Search for the cell housing the specified text and yield its (X, Y) center coordinate. 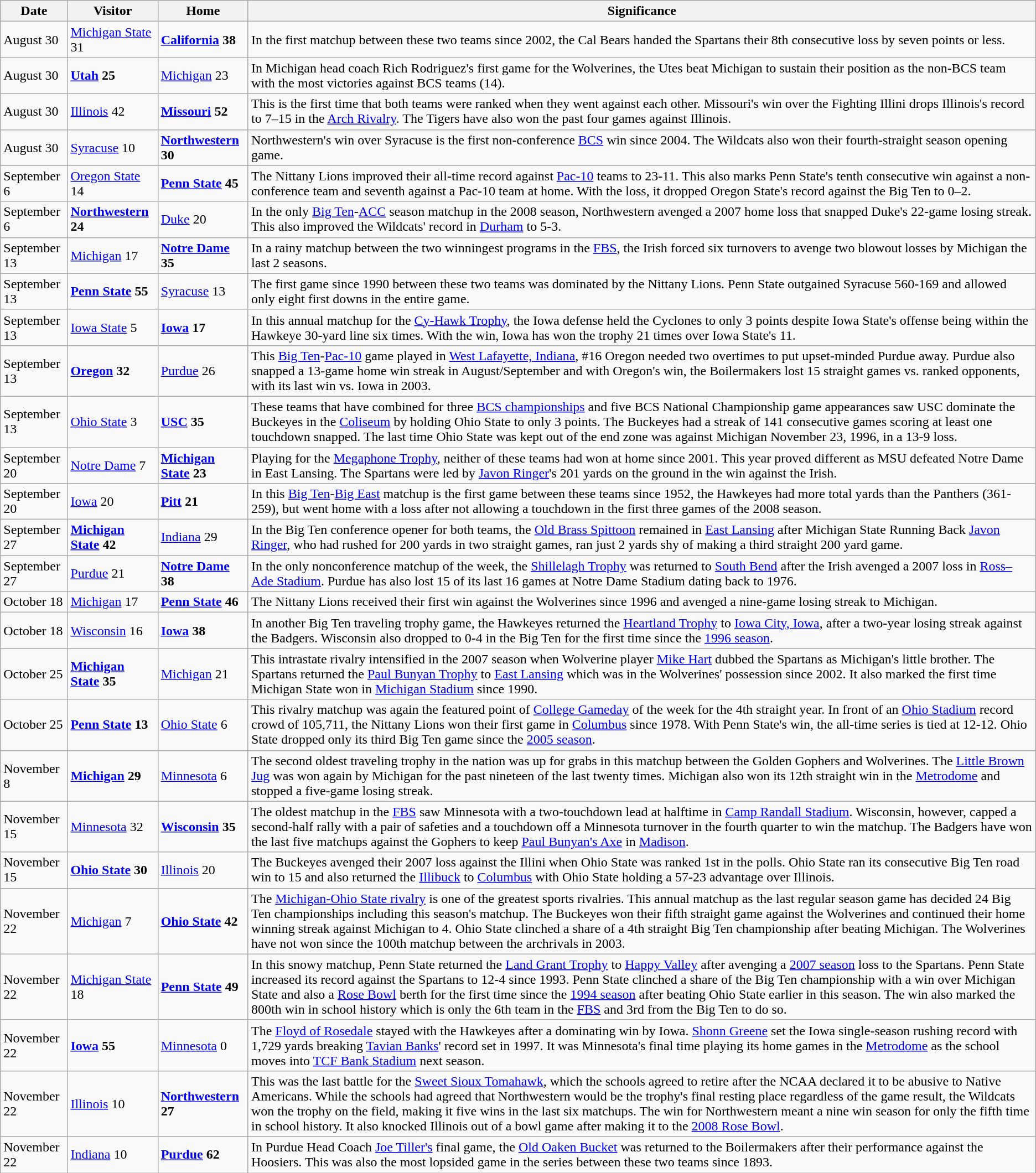
Illinois 20 (203, 870)
Missouri 52 (203, 112)
Michigan State 31 (113, 40)
Wisconsin 16 (113, 631)
Michigan State 35 (113, 674)
Illinois 10 (113, 1103)
Indiana 29 (203, 538)
Penn State 55 (113, 291)
Date (34, 11)
Pitt 21 (203, 501)
Ohio State 30 (113, 870)
Michigan State 42 (113, 538)
Wisconsin 35 (203, 827)
Home (203, 11)
California 38 (203, 40)
Penn State 45 (203, 184)
Notre Dame 35 (203, 256)
Northwestern 24 (113, 219)
Purdue 26 (203, 371)
Iowa 55 (113, 1045)
Ohio State 6 (203, 725)
Iowa 38 (203, 631)
Iowa State 5 (113, 328)
Ohio State 3 (113, 422)
Purdue 21 (113, 573)
Notre Dame 7 (113, 465)
USC 35 (203, 422)
Purdue 62 (203, 1154)
Utah 25 (113, 75)
Michigan 7 (113, 921)
Iowa 20 (113, 501)
Northwestern 27 (203, 1103)
Penn State 46 (203, 602)
Michigan 21 (203, 674)
The Nittany Lions received their first win against the Wolverines since 1996 and avenged a nine-game losing streak to Michigan. (642, 602)
Illinois 42 (113, 112)
Penn State 13 (113, 725)
Syracuse 13 (203, 291)
Significance (642, 11)
Syracuse 10 (113, 147)
Michigan 23 (203, 75)
Minnesota 32 (113, 827)
Ohio State 42 (203, 921)
Northwestern 30 (203, 147)
Michigan 29 (113, 776)
Oregon State 14 (113, 184)
Indiana 10 (113, 1154)
Minnesota 0 (203, 1045)
Notre Dame 38 (203, 573)
Iowa 17 (203, 328)
Visitor (113, 11)
Duke 20 (203, 219)
November 8 (34, 776)
Penn State 49 (203, 987)
Northwestern's win over Syracuse is the first non-conference BCS win since 2004. The Wildcats also won their fourth-straight season opening game. (642, 147)
In the first matchup between these two teams since 2002, the Cal Bears handed the Spartans their 8th consecutive loss by seven points or less. (642, 40)
Michigan State 23 (203, 465)
Michigan State 18 (113, 987)
Oregon 32 (113, 371)
Minnesota 6 (203, 776)
